Locate the cell with the specified text and output its [X, Y] center coordinate. 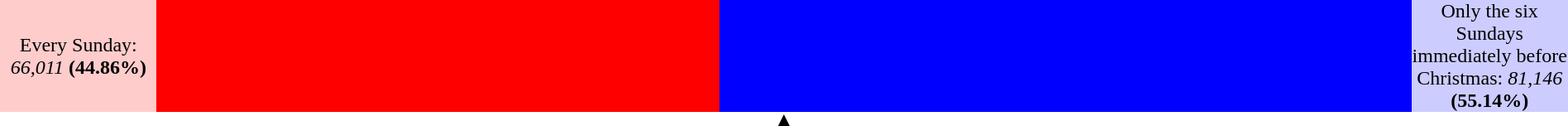
Every Sunday: 66,011 (44.86%) [79, 56]
Only the six Sundays immediately before Christmas: 81,146 (55.14%) [1489, 56]
